Return [X, Y] of the center of cell containing provided text 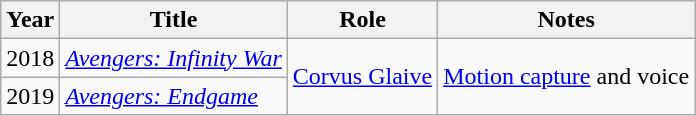
2018 [30, 58]
Role [362, 20]
2019 [30, 96]
Avengers: Endgame [174, 96]
Motion capture and voice [566, 77]
Notes [566, 20]
Title [174, 20]
Avengers: Infinity War [174, 58]
Year [30, 20]
Corvus Glaive [362, 77]
